Output the [x, y] coordinate of the center of the cell containing the given text.  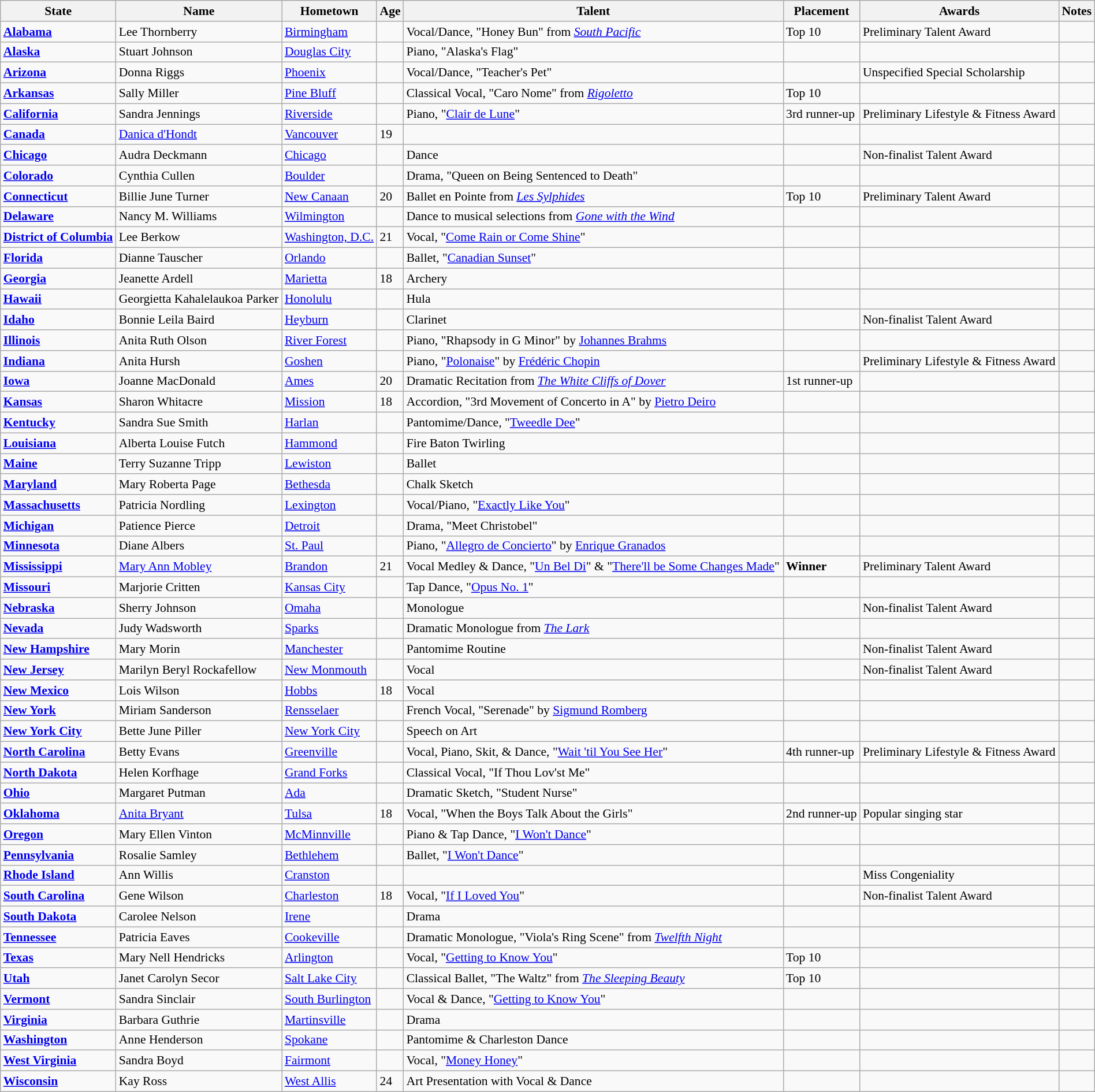
Piano & Tap Dance, "I Won't Dance" [594, 834]
New Canaan [329, 196]
Birmingham [329, 32]
Kentucky [58, 423]
Connecticut [58, 196]
Spokane [329, 1040]
Alabama [58, 32]
Marietta [329, 278]
Dramatic Recitation from The White Cliffs of Dover [594, 381]
Stuart Johnson [199, 52]
Mary Nell Hendricks [199, 958]
Vocal, Piano, Skit, & Dance, "Wait 'til You See Her" [594, 752]
Harlan [329, 423]
Barbara Guthrie [199, 1020]
Ann Willis [199, 875]
Vocal, "Money Honey" [594, 1061]
South Dakota [58, 917]
St. Paul [329, 546]
Joanne MacDonald [199, 381]
Pennsylvania [58, 855]
Arlington [329, 958]
Dramatic Monologue, "Viola's Ring Scene" from Twelfth Night [594, 937]
Alaska [58, 52]
Omaha [329, 608]
Hometown [329, 11]
Tennessee [58, 937]
Alberta Louise Futch [199, 443]
Riverside [329, 114]
Lee Berkow [199, 237]
4th runner-up [821, 752]
Charleston [329, 896]
Placement [821, 11]
Classical Ballet, "The Waltz" from The Sleeping Beauty [594, 979]
Kansas [58, 402]
Virginia [58, 1020]
Pine Bluff [329, 94]
New Jersey [58, 670]
Rosalie Samley [199, 855]
South Burlington [329, 999]
Heyburn [329, 320]
Mary Roberta Page [199, 485]
2nd runner-up [821, 814]
Donna Riggs [199, 73]
Sparks [329, 629]
3rd runner-up [821, 114]
Mississippi [58, 567]
Dramatic Sketch, "Student Nurse" [594, 793]
Helen Korfhage [199, 772]
Patience Pierce [199, 526]
Texas [58, 958]
Winner [821, 567]
West Allis [329, 1082]
Cynthia Cullen [199, 176]
Detroit [329, 526]
Patricia Nordling [199, 505]
Ballet [594, 464]
Dianne Tauscher [199, 258]
Ada [329, 793]
Betty Evans [199, 752]
Patricia Eaves [199, 937]
Honolulu [329, 299]
Vancouver [329, 135]
Drama, "Meet Christobel" [594, 526]
Georgietta Kahalelaukoa Parker [199, 299]
Billie June Turner [199, 196]
24 [390, 1082]
Dramatic Monologue from The Lark [594, 629]
Lois Wilson [199, 690]
Minnesota [58, 546]
Cranston [329, 875]
Jeanette Ardell [199, 278]
Florida [58, 258]
Sandra Sue Smith [199, 423]
Piano, "Allegro de Concierto" by Enrique Granados [594, 546]
Piano, "Clair de Lune" [594, 114]
California [58, 114]
Ohio [58, 793]
Name [199, 11]
Arizona [58, 73]
Anne Henderson [199, 1040]
Rhode Island [58, 875]
Oregon [58, 834]
Ballet en Pointe from Les Sylphides [594, 196]
Sherry Johnson [199, 608]
Piano, "Polonaise" by Frédéric Chopin [594, 361]
Piano, "Alaska's Flag" [594, 52]
Janet Carolyn Secor [199, 979]
Hula [594, 299]
Washington, D.C. [329, 237]
Nancy M. Williams [199, 217]
Talent [594, 11]
Unspecified Special Scholarship [960, 73]
Margaret Putman [199, 793]
Classical Vocal, "Caro Nome" from Rigoletto [594, 94]
Vocal/Piano, "Exactly Like You" [594, 505]
Orlando [329, 258]
Goshen [329, 361]
Pantomime Routine [594, 649]
West Virginia [58, 1061]
Vocal Medley & Dance, "Un Bel Di" & "There'll be Some Changes Made" [594, 567]
Anita Bryant [199, 814]
Delaware [58, 217]
McMinnville [329, 834]
Gene Wilson [199, 896]
Grand Forks [329, 772]
Carolee Nelson [199, 917]
French Vocal, "Serenade" by Sigmund Romberg [594, 711]
Mission [329, 402]
Sandra Jennings [199, 114]
Drama, "Queen on Being Sentenced to Death" [594, 176]
Dance to musical selections from Gone with the Wind [594, 217]
Arkansas [58, 94]
Boulder [329, 176]
Missouri [58, 588]
Bonnie Leila Baird [199, 320]
Sharon Whitacre [199, 402]
Ames [329, 381]
Massachusetts [58, 505]
Marilyn Beryl Rockafellow [199, 670]
State [58, 11]
Bethesda [329, 485]
Rensselaer [329, 711]
Bethlehem [329, 855]
River Forest [329, 340]
New Hampshire [58, 649]
Lewiston [329, 464]
Idaho [58, 320]
Nebraska [58, 608]
Lexington [329, 505]
Fairmont [329, 1061]
Speech on Art [594, 731]
Sandra Sinclair [199, 999]
Manchester [329, 649]
South Carolina [58, 896]
Phoenix [329, 73]
New Monmouth [329, 670]
District of Columbia [58, 237]
Dance [594, 155]
Miss Congeniality [960, 875]
Michigan [58, 526]
Pantomime & Charleston Dance [594, 1040]
Iowa [58, 381]
Marjorie Critten [199, 588]
Chalk Sketch [594, 485]
New York [58, 711]
Tap Dance, "Opus No. 1" [594, 588]
Sally Miller [199, 94]
Vocal/Dance, "Honey Bun" from South Pacific [594, 32]
Anita Ruth Olson [199, 340]
19 [390, 135]
Martinsville [329, 1020]
Mary Ellen Vinton [199, 834]
Utah [58, 979]
Kay Ross [199, 1082]
Indiana [58, 361]
Accordion, "3rd Movement of Concerto in A" by Pietro Deiro [594, 402]
Archery [594, 278]
Diane Albers [199, 546]
Sandra Boyd [199, 1061]
Hawaii [58, 299]
Ballet, "I Won't Dance" [594, 855]
Kansas City [329, 588]
Illinois [58, 340]
Vermont [58, 999]
Bette June Piller [199, 731]
Pantomime/Dance, "Tweedle Dee" [594, 423]
Vocal/Dance, "Teacher's Pet" [594, 73]
Maine [58, 464]
Vocal & Dance, "Getting to Know You" [594, 999]
Classical Vocal, "If Thou Lov'st Me" [594, 772]
Vocal, "When the Boys Talk About the Girls" [594, 814]
Anita Hursh [199, 361]
Clarinet [594, 320]
Douglas City [329, 52]
Hobbs [329, 690]
Audra Deckmann [199, 155]
Oklahoma [58, 814]
Art Presentation with Vocal & Dance [594, 1082]
Mary Ann Mobley [199, 567]
Colorado [58, 176]
Popular singing star [960, 814]
Monologue [594, 608]
Awards [960, 11]
Mary Morin [199, 649]
Vocal, "If I Loved You" [594, 896]
Canada [58, 135]
Vocal, "Getting to Know You" [594, 958]
Washington [58, 1040]
Hammond [329, 443]
Lee Thornberry [199, 32]
Fire Baton Twirling [594, 443]
Age [390, 11]
Brandon [329, 567]
Vocal, "Come Rain or Come Shine" [594, 237]
Miriam Sanderson [199, 711]
Cookeville [329, 937]
Maryland [58, 485]
Terry Suzanne Tripp [199, 464]
Piano, "Rhapsody in G Minor" by Johannes Brahms [594, 340]
1st runner-up [821, 381]
Salt Lake City [329, 979]
Louisiana [58, 443]
Georgia [58, 278]
Tulsa [329, 814]
Wilmington [329, 217]
Nevada [58, 629]
Judy Wadsworth [199, 629]
Danica d'Hondt [199, 135]
North Carolina [58, 752]
Irene [329, 917]
Greenville [329, 752]
New Mexico [58, 690]
North Dakota [58, 772]
Wisconsin [58, 1082]
Notes [1077, 11]
Ballet, "Canadian Sunset" [594, 258]
